Provide the (x, y) coordinate of the cell's center where the given text is located.  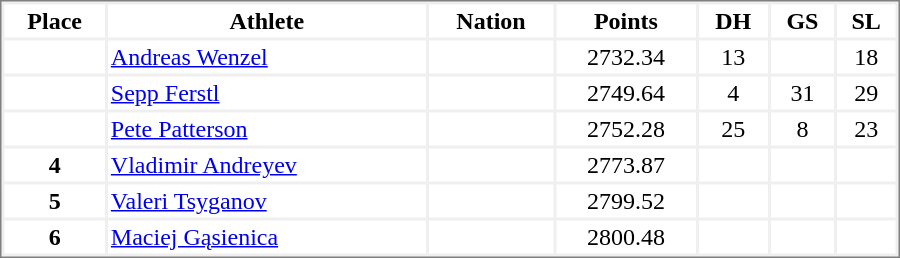
GS (802, 20)
DH (733, 20)
2799.52 (626, 200)
Points (626, 20)
18 (866, 56)
29 (866, 92)
2749.64 (626, 92)
13 (733, 56)
Maciej Gąsienica (267, 236)
SL (866, 20)
Pete Patterson (267, 128)
2732.34 (626, 56)
5 (54, 200)
Sepp Ferstl (267, 92)
Nation (492, 20)
2800.48 (626, 236)
Valeri Tsyganov (267, 200)
Vladimir Andreyev (267, 164)
Athlete (267, 20)
6 (54, 236)
2752.28 (626, 128)
Andreas Wenzel (267, 56)
31 (802, 92)
Place (54, 20)
23 (866, 128)
25 (733, 128)
2773.87 (626, 164)
8 (802, 128)
